Locate the cell with the specified text and output its (x, y) center coordinate. 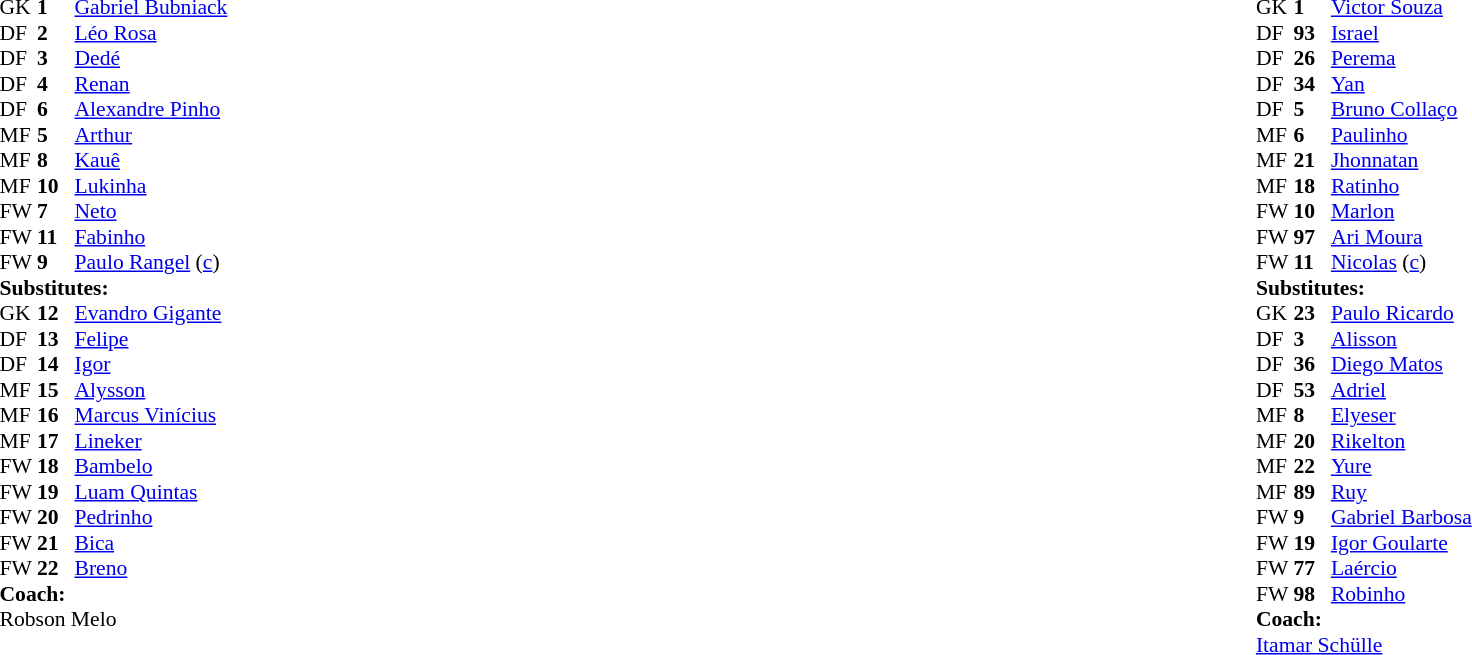
Pedrinho (150, 517)
Lineker (150, 441)
Nicolas (c) (1402, 263)
34 (1312, 84)
Bruno Collaço (1402, 109)
26 (1312, 59)
Léo Rosa (150, 33)
Robson Melo (114, 619)
Ari Moura (1402, 237)
Elyeser (1402, 415)
Adriel (1402, 390)
Igor (150, 365)
Paulo Ricardo (1402, 313)
Paulinho (1402, 135)
Rikelton (1402, 441)
7 (56, 211)
Jhonnatan (1402, 161)
Arthur (150, 135)
Felipe (150, 339)
Laércio (1402, 569)
Igor Goularte (1402, 543)
Luam Quintas (150, 492)
Ruy (1402, 492)
Marcus Vinícius (150, 415)
Perema (1402, 59)
Evandro Gigante (150, 313)
15 (56, 390)
12 (56, 313)
Fabinho (150, 237)
Yure (1402, 467)
Lukinha (150, 186)
Marlon (1402, 211)
89 (1312, 492)
53 (1312, 390)
4 (56, 84)
93 (1312, 33)
17 (56, 441)
36 (1312, 365)
77 (1312, 569)
23 (1312, 313)
98 (1312, 594)
Gabriel Barbosa (1402, 517)
Diego Matos (1402, 365)
Alisson (1402, 339)
Renan (150, 84)
Robinho (1402, 594)
Kauê (150, 161)
Bica (150, 543)
Israel (1402, 33)
97 (1312, 237)
Bambelo (150, 467)
13 (56, 339)
2 (56, 33)
Alysson (150, 390)
Neto (150, 211)
Yan (1402, 84)
Paulo Rangel (c) (150, 263)
Ratinho (1402, 186)
16 (56, 415)
Breno (150, 569)
14 (56, 365)
Dedé (150, 59)
Alexandre Pinho (150, 109)
